Identify which cell holds the provided text, then report its (X, Y) central coordinate. 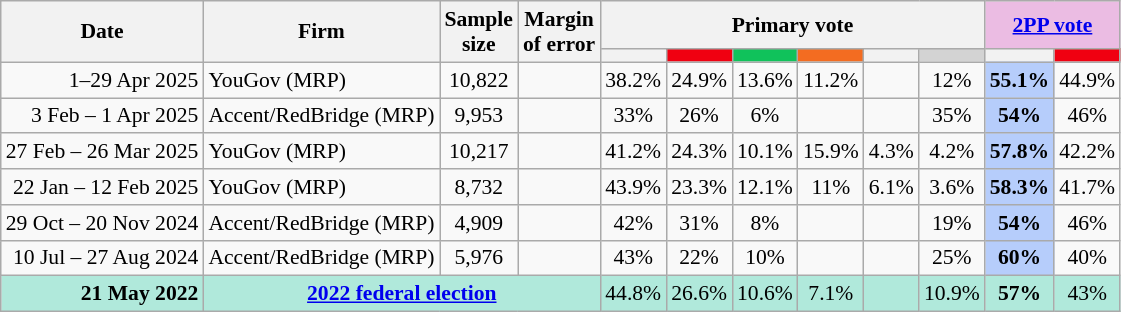
33% (633, 116)
11% (831, 187)
60% (1020, 258)
38.2% (633, 80)
6.1% (892, 187)
41.2% (633, 152)
3.6% (952, 187)
10,822 (479, 80)
43.9% (633, 187)
10 Jul – 27 Aug 2024 (102, 258)
15.9% (831, 152)
10.1% (765, 152)
26.6% (699, 294)
2022 federal election (402, 294)
8% (765, 223)
13.6% (765, 80)
40% (1087, 258)
19% (952, 223)
55.1% (1020, 80)
2PP vote (1052, 25)
Date (102, 32)
12.1% (765, 187)
23.3% (699, 187)
22 Jan – 12 Feb 2025 (102, 187)
12% (952, 80)
4.3% (892, 152)
58.3% (1020, 187)
42.2% (1087, 152)
6% (765, 116)
Samplesize (479, 32)
57.8% (1020, 152)
7.1% (831, 294)
27 Feb – 26 Mar 2025 (102, 152)
Firm (321, 32)
25% (952, 258)
26% (699, 116)
8,732 (479, 187)
Marginof error (559, 32)
24.9% (699, 80)
1–29 Apr 2025 (102, 80)
4,909 (479, 223)
4.2% (952, 152)
10.6% (765, 294)
22% (699, 258)
35% (952, 116)
5,976 (479, 258)
57% (1020, 294)
42% (633, 223)
10.9% (952, 294)
29 Oct – 20 Nov 2024 (102, 223)
10% (765, 258)
24.3% (699, 152)
Primary vote (792, 25)
44.9% (1087, 80)
21 May 2022 (102, 294)
3 Feb – 1 Apr 2025 (102, 116)
11.2% (831, 80)
10,217 (479, 152)
44.8% (633, 294)
9,953 (479, 116)
31% (699, 223)
41.7% (1087, 187)
